Provide the [x, y] coordinate of the cell's center where the given text is located.  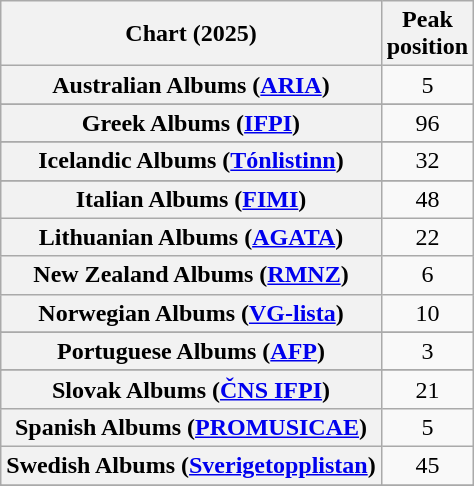
Swedish Albums (Sverigetopplistan) [191, 465]
21 [427, 389]
32 [427, 161]
22 [427, 237]
Portuguese Albums (AFP) [191, 351]
45 [427, 465]
Lithuanian Albums (AGATA) [191, 237]
3 [427, 351]
Slovak Albums (ČNS IFPI) [191, 389]
Chart (2025) [191, 34]
6 [427, 275]
Italian Albums (FIMI) [191, 199]
10 [427, 313]
Greek Albums (IFPI) [191, 123]
48 [427, 199]
Spanish Albums (PROMUSICAE) [191, 427]
New Zealand Albums (RMNZ) [191, 275]
Australian Albums (ARIA) [191, 85]
Peakposition [427, 34]
Norwegian Albums (VG-lista) [191, 313]
96 [427, 123]
Icelandic Albums (Tónlistinn) [191, 161]
